Output the (x, y) coordinate of the center of the cell containing the given text.  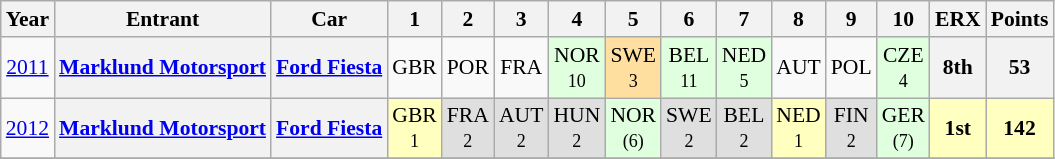
3 (521, 19)
NOR(6) (633, 128)
4 (576, 19)
Year (28, 19)
GER(7) (904, 128)
FRA2 (468, 128)
53 (1020, 68)
POR (468, 68)
AUT (798, 68)
SWE3 (633, 68)
CZE4 (904, 68)
FRA (521, 68)
BEL2 (744, 128)
8 (798, 19)
8th (958, 68)
NED1 (798, 128)
2011 (28, 68)
2 (468, 19)
1 (414, 19)
2012 (28, 128)
BEL11 (689, 68)
SWE2 (689, 128)
6 (689, 19)
NED5 (744, 68)
GBR (414, 68)
POL (852, 68)
NOR10 (576, 68)
HUN2 (576, 128)
Points (1020, 19)
5 (633, 19)
GBR1 (414, 128)
9 (852, 19)
7 (744, 19)
10 (904, 19)
Car (329, 19)
ERX (958, 19)
142 (1020, 128)
1st (958, 128)
FIN2 (852, 128)
Entrant (162, 19)
AUT2 (521, 128)
